Search for the cell housing the specified text and yield its [X, Y] center coordinate. 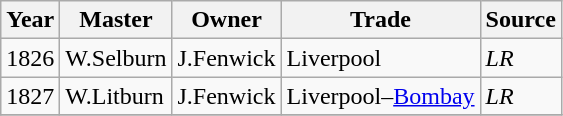
W.Selburn [116, 58]
Source [520, 20]
W.Litburn [116, 96]
Owner [226, 20]
1827 [30, 96]
Liverpool–Bombay [380, 96]
Year [30, 20]
Liverpool [380, 58]
Trade [380, 20]
1826 [30, 58]
Master [116, 20]
